Output the [x, y] coordinate of the center of the cell containing the given text.  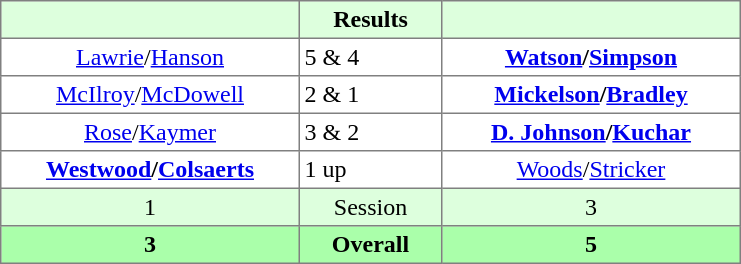
5 & 4 [370, 57]
2 & 1 [370, 95]
Rose/Kaymer [150, 132]
1 up [370, 170]
Session [370, 207]
1 [150, 207]
Overall [370, 245]
3 & 2 [370, 132]
McIlroy/McDowell [150, 95]
Results [370, 20]
D. Johnson/Kuchar [591, 132]
Westwood/Colsaerts [150, 170]
Woods/Stricker [591, 170]
5 [591, 245]
Mickelson/Bradley [591, 95]
Watson/Simpson [591, 57]
Lawrie/Hanson [150, 57]
